Return the (x, y) coordinate for the center point of the cell that contains the specified text.  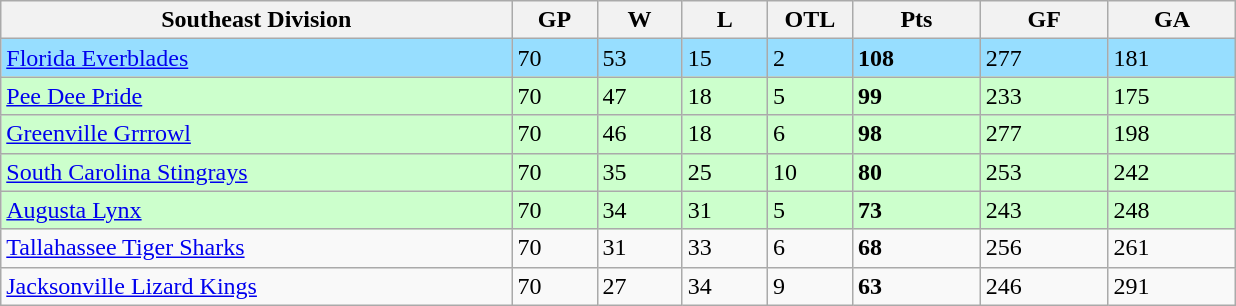
46 (640, 134)
63 (917, 286)
GF (1044, 20)
GP (554, 20)
2 (810, 58)
73 (917, 210)
10 (810, 172)
Florida Everblades (256, 58)
261 (1172, 248)
242 (1172, 172)
Pts (917, 20)
53 (640, 58)
47 (640, 96)
Pee Dee Pride (256, 96)
243 (1044, 210)
198 (1172, 134)
25 (724, 172)
South Carolina Stingrays (256, 172)
W (640, 20)
108 (917, 58)
233 (1044, 96)
Jacksonville Lizard Kings (256, 286)
291 (1172, 286)
15 (724, 58)
27 (640, 286)
35 (640, 172)
9 (810, 286)
175 (1172, 96)
L (724, 20)
181 (1172, 58)
98 (917, 134)
248 (1172, 210)
Southeast Division (256, 20)
253 (1044, 172)
OTL (810, 20)
Greenville Grrrowl (256, 134)
GA (1172, 20)
80 (917, 172)
256 (1044, 248)
246 (1044, 286)
Augusta Lynx (256, 210)
68 (917, 248)
33 (724, 248)
99 (917, 96)
Tallahassee Tiger Sharks (256, 248)
